Extract the [X, Y] coordinate from the center of the cell holding the provided text.  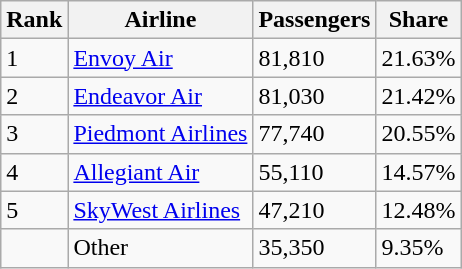
21.42% [418, 96]
Rank [34, 20]
20.55% [418, 134]
2 [34, 96]
5 [34, 210]
Other [160, 248]
14.57% [418, 172]
9.35% [418, 248]
55,110 [314, 172]
81,810 [314, 58]
21.63% [418, 58]
Piedmont Airlines [160, 134]
3 [34, 134]
4 [34, 172]
SkyWest Airlines [160, 210]
81,030 [314, 96]
47,210 [314, 210]
Passengers [314, 20]
Endeavor Air [160, 96]
Airline [160, 20]
Envoy Air [160, 58]
Allegiant Air [160, 172]
Share [418, 20]
12.48% [418, 210]
35,350 [314, 248]
1 [34, 58]
77,740 [314, 134]
